Locate the cell with the specified text and output its (x, y) center coordinate. 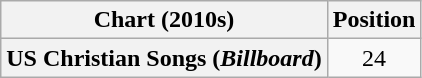
US Christian Songs (Billboard) (164, 58)
Position (374, 20)
24 (374, 58)
Chart (2010s) (164, 20)
